Return (x, y) of the center of cell containing provided text 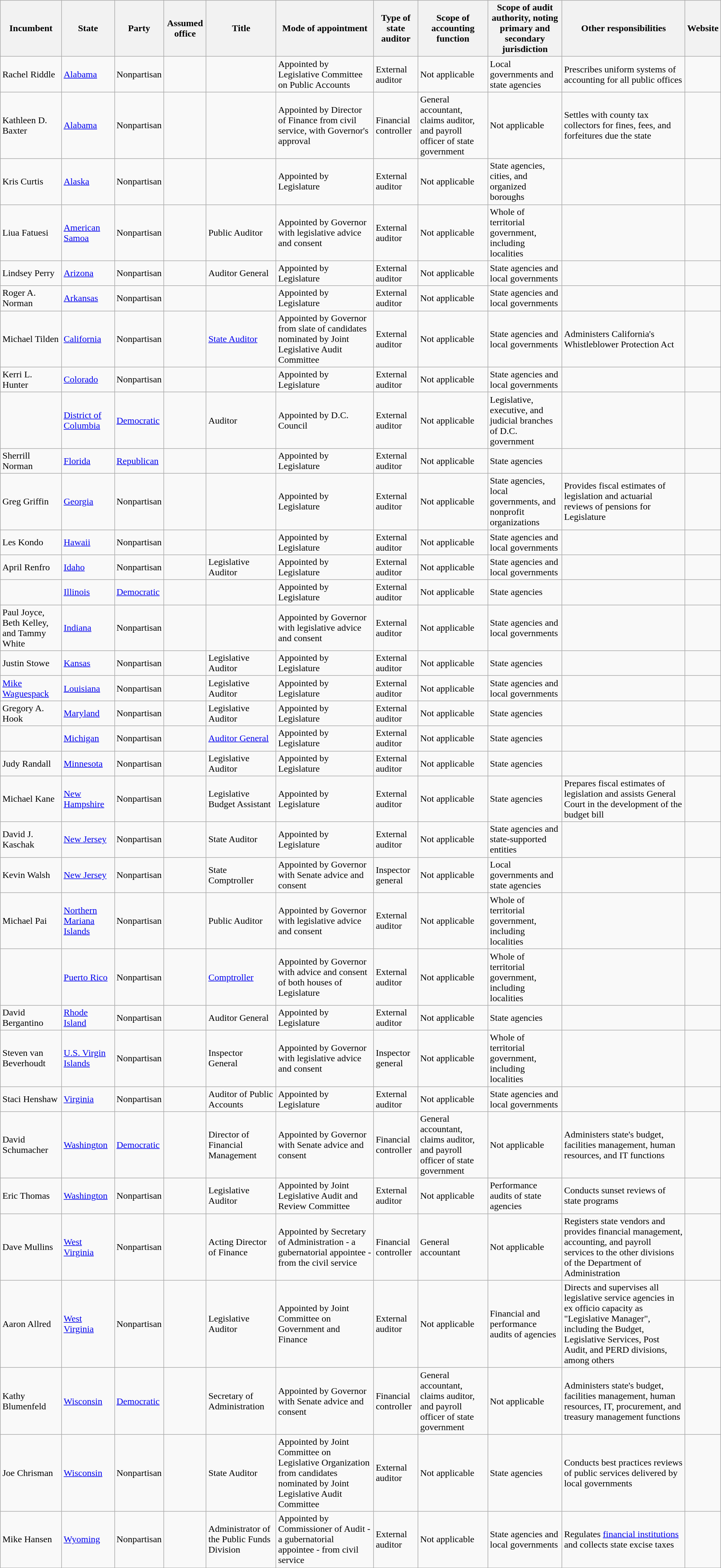
Auditor (241, 420)
Florida (88, 461)
Appointed by Director of Finance from civil service, with Governor's approval (325, 126)
Minnesota (88, 763)
Alaska (88, 182)
Gregory A. Hook (31, 713)
Kris Curtis (31, 182)
April Renfro (31, 568)
Hawaii (88, 542)
Administers state's budget, facilities management, human resources, and IT functions (624, 1145)
Prepares fiscal estimates of legislation and assists General Court in the development of the budget bill (624, 799)
Conducts sunset reviews of state programs (624, 1196)
Appointed by Joint Committee on Government and Finance (325, 1324)
Joe Chrisman (31, 1473)
Steven van Beverhoudt (31, 1058)
Appointed by Joint Legislative Audit and Review Committee (325, 1196)
Eric Thomas (31, 1196)
Administers state's budget, facilities management, human resources, IT, procurement, and treasury management functions (624, 1401)
Kerri L. Hunter (31, 380)
Kansas (88, 663)
Mike Waguespack (31, 689)
Rachel Riddle (31, 74)
Conducts best practices reviews of public services delivered by local governments (624, 1473)
Kevin Walsh (31, 875)
Legislative, executive, and judicial branches of D.C. government (525, 420)
State (88, 28)
Scope of audit authority, noting primary and secondary jurisdiction (525, 28)
Appointed by Governor with advice and consent of both houses of Legislature (325, 977)
Mode of appointment (325, 28)
Appointed by Commissioner of Audit - a gubernatorial appointee - from civil service (325, 1540)
Financial and performance audits of agencies (525, 1324)
Les Kondo (31, 542)
Prescribes uniform systems of accounting for all public offices (624, 74)
Kathleen D. Baxter (31, 126)
Secretary of Administration (241, 1401)
Greg Griffin (31, 501)
Northern Mariana Islands (88, 921)
Legislative Budget Assistant (241, 799)
David J. Kaschak (31, 839)
Settles with county tax collectors for fines, fees, and forfeitures due the state (624, 126)
American Samoa (88, 233)
Administrator of the Public Funds Division (241, 1540)
Justin Stowe (31, 663)
Dave Mullins (31, 1247)
Title (241, 28)
Website (703, 28)
Puerto Rico (88, 977)
Rhode Island (88, 1017)
Other responsibilities (624, 28)
Performance audits of state agencies (525, 1196)
Appointed by Joint Committee on Legislative Organization from candidates nominated by Joint Legislative Audit Committee (325, 1473)
Provides fiscal estimates of legislation and actuarial reviews of pensions for Legislature (624, 501)
Incumbent (31, 28)
District of Columbia (88, 420)
Republican (139, 461)
Liua Fatuesi (31, 233)
Colorado (88, 380)
Acting Director of Finance (241, 1247)
State agencies and state-supported entities (525, 839)
Illinois (88, 592)
Idaho (88, 568)
Georgia (88, 501)
Director of Financial Management (241, 1145)
Virginia (88, 1099)
Indiana (88, 628)
Assumed office (185, 28)
Michigan (88, 739)
Type of state auditor (396, 28)
Inspector General (241, 1058)
Michael Tilden (31, 339)
State agencies, local governments, and nonprofit organizations (525, 501)
State agencies, cities, and organized boroughs (525, 182)
U.S. Virgin Islands (88, 1058)
Administers California's Whistleblower Protection Act (624, 339)
Appointed by Secretary of Administration - a gubernatorial appointee - from the civil service (325, 1247)
Regulates financial institutions and collects state excise taxes (624, 1540)
General accountant (453, 1247)
Wyoming (88, 1540)
Maryland (88, 713)
Appointed by Legislative Committee on Public Accounts (325, 74)
Comptroller (241, 977)
David Bergantino (31, 1017)
Party (139, 28)
Arkansas (88, 298)
Michael Pai (31, 921)
Roger A. Norman (31, 298)
Judy Randall (31, 763)
Appointed by D.C. Council (325, 420)
Sherrill Norman (31, 461)
State Comptroller (241, 875)
Lindsey Perry (31, 273)
Michael Kane (31, 799)
Auditor of Public Accounts (241, 1099)
Arizona (88, 273)
Appointed by Governor from slate of candidates nominated by Joint Legislative Audit Committee (325, 339)
Louisiana (88, 689)
California (88, 339)
New Hampshire (88, 799)
Kathy Blumenfeld (31, 1401)
Scope of accounting function (453, 28)
Aaron Allred (31, 1324)
Mike Hansen (31, 1540)
Staci Henshaw (31, 1099)
Paul Joyce, Beth Kelley, and Tammy White (31, 628)
David Schumacher (31, 1145)
